Pinpoint the cell where the given text exists, returning its (X, Y) midpoint coordinate. 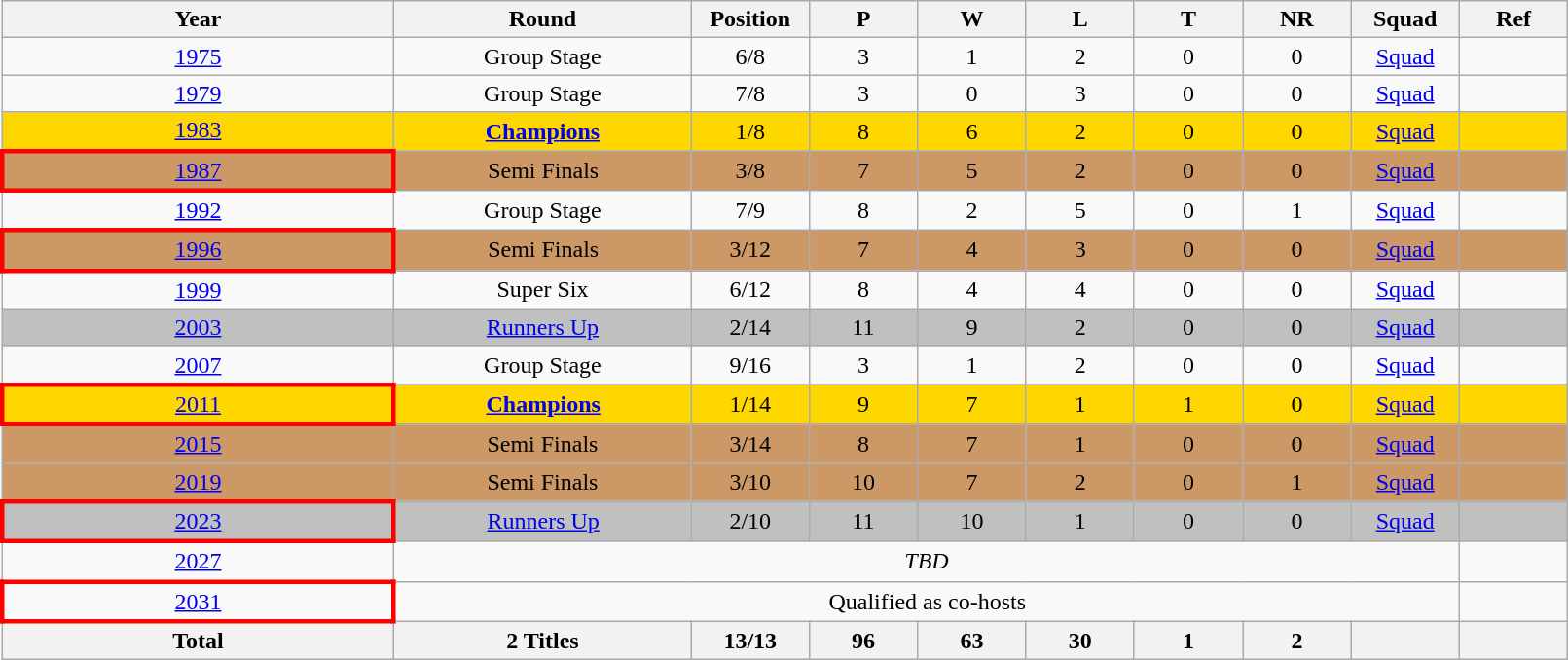
2015 (198, 444)
TBD (927, 561)
3/12 (749, 251)
1999 (198, 290)
3/14 (749, 444)
7/8 (749, 93)
2023 (198, 522)
1979 (198, 93)
W (971, 19)
1983 (198, 131)
2027 (198, 561)
3/8 (749, 169)
2/10 (749, 522)
Round (543, 19)
Total (198, 641)
2019 (198, 483)
Super Six (543, 290)
1992 (198, 210)
NR (1296, 19)
6/12 (749, 290)
63 (971, 641)
2003 (198, 327)
L (1080, 19)
P (862, 19)
2011 (198, 405)
96 (862, 641)
3/10 (749, 483)
6/8 (749, 56)
1987 (198, 169)
Ref (1513, 19)
Qualified as co-hosts (927, 602)
9/16 (749, 365)
1975 (198, 56)
7/9 (749, 210)
2 Titles (543, 641)
2031 (198, 602)
Position (749, 19)
1/8 (749, 131)
T (1187, 19)
1996 (198, 251)
2/14 (749, 327)
6 (971, 131)
2007 (198, 365)
Year (198, 19)
13/13 (749, 641)
1/14 (749, 405)
30 (1080, 641)
